Return [x, y] of the center of cell containing provided text 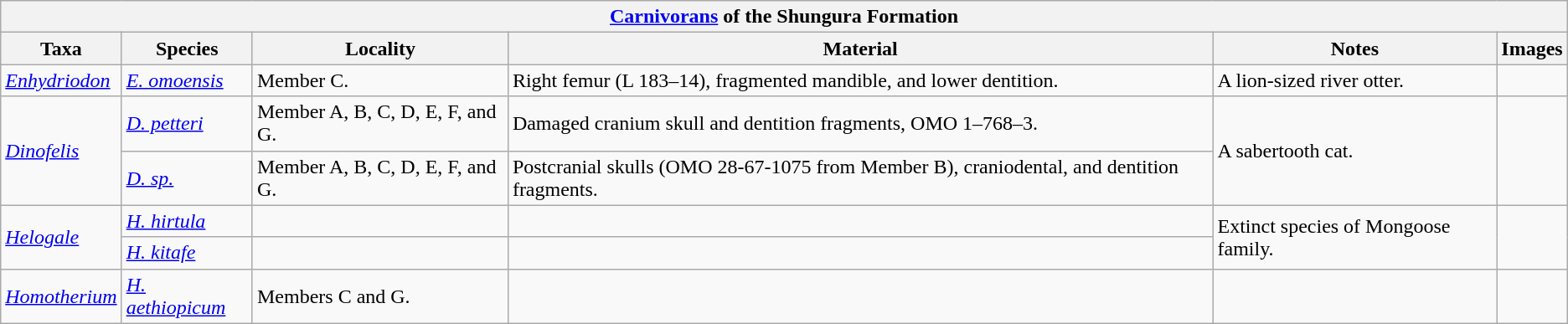
Member C. [380, 80]
E. omoensis [187, 80]
A sabertooth cat. [1355, 151]
Damaged cranium skull and dentition fragments, OMO 1–768–3. [860, 124]
Extinct species of Mongoose family. [1355, 237]
Notes [1355, 49]
Species [187, 49]
Enhydriodon [61, 80]
A lion-sized river otter. [1355, 80]
Carnivorans of the Shungura Formation [784, 17]
Helogale [61, 237]
H. kitafe [187, 253]
Taxa [61, 49]
H. hirtula [187, 221]
Postcranial skulls (OMO 28-67-1075 from Member B), craniodental, and dentition fragments. [860, 177]
H. aethiopicum [187, 296]
Material [860, 49]
Members C and G. [380, 296]
Images [1532, 49]
Right femur (L 183–14), fragmented mandible, and lower dentition. [860, 80]
Locality [380, 49]
Dinofelis [61, 151]
Homotherium [61, 296]
D. sp. [187, 177]
D. petteri [187, 124]
